Identify which cell holds the provided text, then report its [x, y] central coordinate. 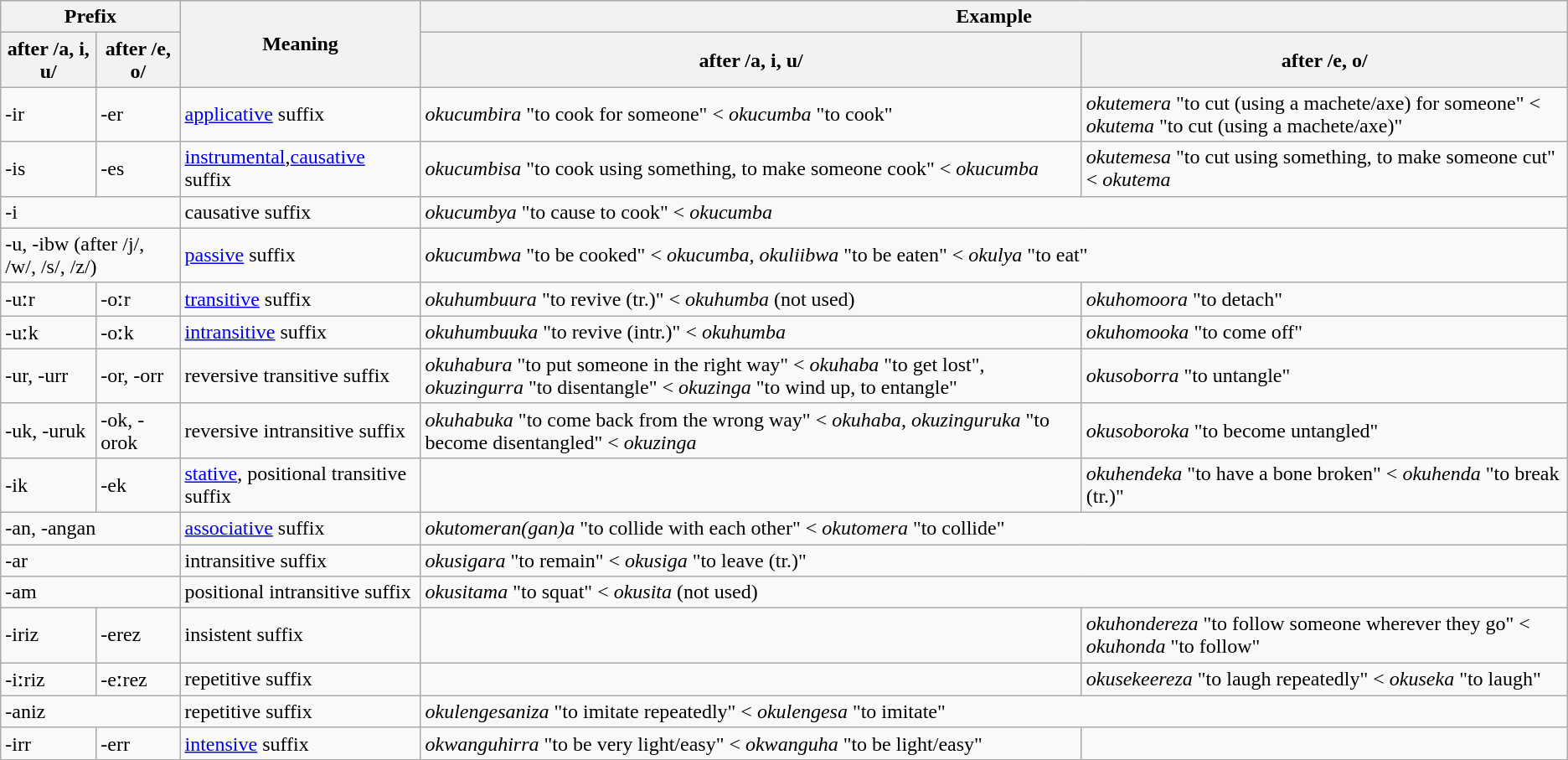
Meaning [300, 44]
-uːk [49, 333]
-or, -orr [138, 375]
-i [90, 212]
-eːrez [138, 680]
okusitama "to squat" < okusita (not used) [993, 592]
passive suffix [300, 255]
okucumbya "to cause to cook" < okucumba [993, 212]
-uːr [49, 299]
intensive suffix [300, 743]
okusigara "to remain" < okusiga "to leave (tr.)" [993, 561]
-uk, -uruk [49, 431]
reversive intransitive suffix [300, 431]
-is [49, 169]
-ik [49, 484]
stative, positional transitive suffix [300, 484]
okuhendeka "to have a bone broken" < okuhenda "to break (tr.)" [1324, 484]
reversive transitive suffix [300, 375]
-es [138, 169]
-an, -angan [90, 528]
-oːr [138, 299]
instrumental,causative suffix [300, 169]
okusekeereza "to laugh repeatedly" < okuseka "to laugh" [1324, 680]
okusoborra "to untangle" [1324, 375]
causative suffix [300, 212]
-oːk [138, 333]
okuhomoora "to detach" [1324, 299]
applicative suffix [300, 114]
-ir [49, 114]
okuhabura "to put someone in the right way" < okuhaba "to get lost", okuzingurra "to disentangle" < okuzinga "to wind up, to entangle" [750, 375]
-irr [49, 743]
okutemera "to cut (using a machete/axe) for someone" < okutema "to cut (using a machete/axe)" [1324, 114]
-ar [90, 561]
-aniz [90, 711]
-er [138, 114]
associative suffix [300, 528]
-ok, -orok [138, 431]
transitive suffix [300, 299]
-erez [138, 635]
okucumbisa "to cook using something, to make someone cook" < okucumba [750, 169]
-ek [138, 484]
okuhumbuura "to revive (tr.)" < okuhumba (not used) [750, 299]
insistent suffix [300, 635]
okutemesa "to cut using something, to make someone cut" < okutema [1324, 169]
-iriz [49, 635]
okucumbwa "to be cooked" < okucumba, okuliibwa "to be eaten" < okulya "to eat" [993, 255]
okutomeran(gan)a "to collide with each other" < okutomera "to collide" [993, 528]
okuhabuka "to come back from the wrong way" < okuhaba, okuzinguruka "to become disentangled" < okuzinga [750, 431]
-iːriz [49, 680]
okusoboroka "to become untangled" [1324, 431]
-am [90, 592]
Prefix [90, 17]
-u, -ibw (after /j/, /w/, /s/, /z/) [90, 255]
okwanguhirra "to be very light/easy" < okwanguha "to be light/easy" [750, 743]
positional intransitive suffix [300, 592]
okuhomooka "to come off" [1324, 333]
-err [138, 743]
okuhumbuuka "to revive (intr.)" < okuhumba [750, 333]
okulengesaniza "to imitate repeatedly" < okulengesa "to imitate" [993, 711]
Example [993, 17]
okuhondereza "to follow someone wherever they go" < okuhonda "to follow" [1324, 635]
-ur, -urr [49, 375]
okucumbira "to cook for someone" < okucumba "to cook" [750, 114]
